Extract the (x, y) coordinate from the center of the cell holding the provided text.  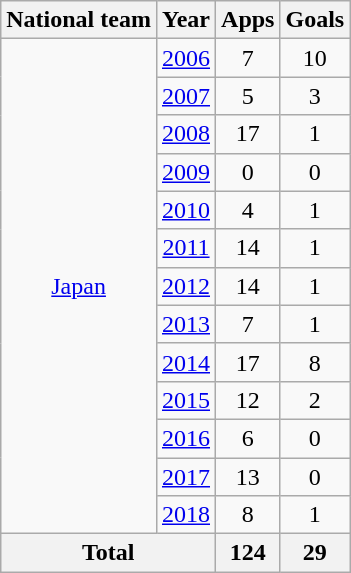
6 (248, 438)
2015 (186, 400)
4 (248, 210)
2008 (186, 134)
Apps (248, 20)
2017 (186, 477)
Goals (315, 20)
Japan (79, 286)
2018 (186, 515)
2012 (186, 286)
3 (315, 96)
10 (315, 58)
124 (248, 553)
National team (79, 20)
2 (315, 400)
12 (248, 400)
13 (248, 477)
2006 (186, 58)
2014 (186, 362)
5 (248, 96)
2013 (186, 324)
2010 (186, 210)
Year (186, 20)
2016 (186, 438)
2009 (186, 172)
2007 (186, 96)
2011 (186, 248)
Total (108, 553)
29 (315, 553)
